Scan for the cell matching the given text and deliver its [X, Y] coordinate at center. 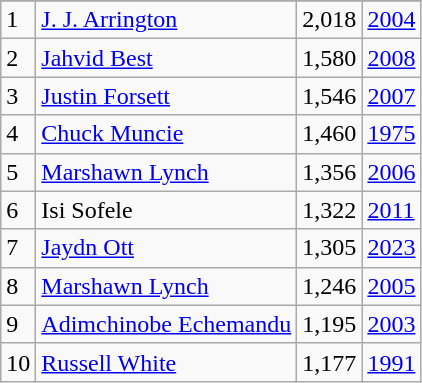
Chuck Muncie [166, 134]
1,546 [330, 96]
1,460 [330, 134]
2008 [392, 58]
1,195 [330, 324]
1,305 [330, 248]
J. J. Arrington [166, 20]
Russell White [166, 362]
10 [18, 362]
Jahvid Best [166, 58]
Adimchinobe Echemandu [166, 324]
2011 [392, 210]
1,246 [330, 286]
7 [18, 248]
1991 [392, 362]
2007 [392, 96]
2,018 [330, 20]
2023 [392, 248]
2003 [392, 324]
2006 [392, 172]
3 [18, 96]
2005 [392, 286]
2004 [392, 20]
1,580 [330, 58]
1975 [392, 134]
Isi Sofele [166, 210]
8 [18, 286]
2 [18, 58]
6 [18, 210]
5 [18, 172]
1 [18, 20]
Justin Forsett [166, 96]
1,322 [330, 210]
1,356 [330, 172]
Jaydn Ott [166, 248]
9 [18, 324]
4 [18, 134]
1,177 [330, 362]
